Scan for the cell matching the given text and deliver its (x, y) coordinate at center. 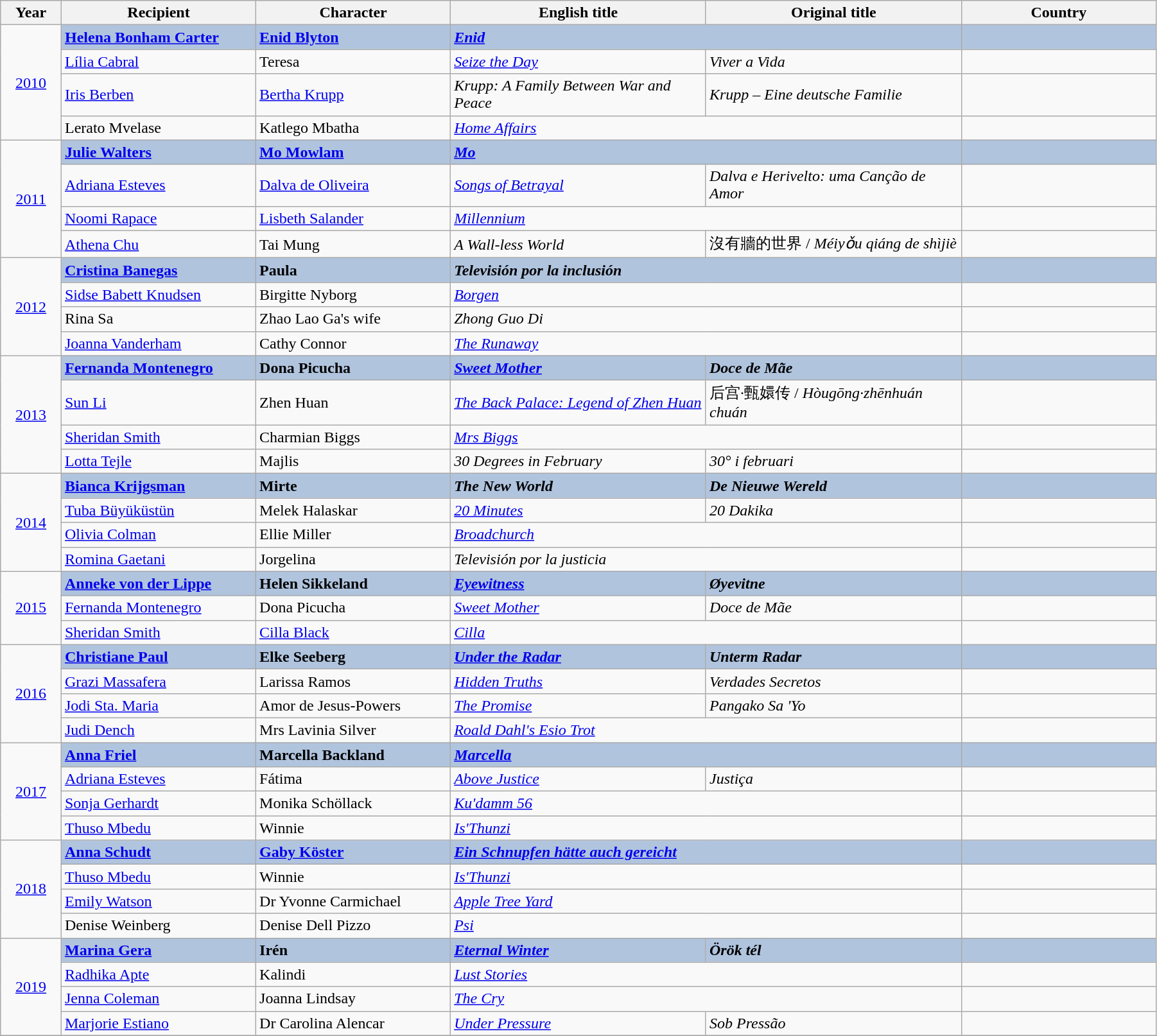
The Cry (706, 999)
Enid Blyton (353, 37)
Denise Weinberg (158, 926)
Krupp – Eine deutsche Familie (833, 95)
Øyevitne (833, 583)
The New World (578, 486)
Dr Yvonne Carmichael (353, 901)
Mirte (353, 486)
20 Minutes (578, 510)
Dalva de Oliveira (353, 185)
Eternal Winter (578, 950)
2013 (31, 415)
Lotta Tejle (158, 462)
Justiça (833, 779)
Charmian Biggs (353, 437)
2014 (31, 522)
Zhong Guo Di (706, 319)
Athena Chu (158, 244)
Songs of Betrayal (578, 185)
Paula (353, 270)
Viver a Vida (833, 62)
Joanna Vanderham (158, 343)
Unterm Radar (833, 657)
Under the Radar (578, 657)
Tai Mung (353, 244)
Romina Gaetani (158, 559)
30° i februari (833, 462)
Julie Walters (158, 152)
Marcella (706, 754)
Apple Tree Yard (706, 901)
沒有牆的世界 / Méiyǒu qiáng de shìjiè (833, 244)
Lerato Mvelase (158, 128)
后宫·甄嬛传 / Hòugōng·zhēnhuán chuán (833, 402)
Lisbeth Salander (353, 218)
Dr Carolina Alencar (353, 1023)
Marina Gera (158, 950)
Mrs Lavinia Silver (353, 730)
Grazi Massafera (158, 681)
Lust Stories (706, 974)
Ku'damm 56 (706, 804)
Under Pressure (578, 1023)
Broadchurch (706, 535)
30 Degrees in February (578, 462)
2017 (31, 791)
Monika Schöllack (353, 804)
Ellie Miller (353, 535)
Joanna Lindsay (353, 999)
Seize the Day (578, 62)
Verdades Secretos (833, 681)
Televisión por la inclusión (706, 270)
Year (31, 13)
Majlis (353, 462)
Zhen Huan (353, 402)
The Promise (578, 705)
Anna Friel (158, 754)
Judi Dench (158, 730)
Bertha Krupp (353, 95)
Country (1058, 13)
2012 (31, 307)
Rina Sa (158, 319)
Teresa (353, 62)
Hidden Truths (578, 681)
Fátima (353, 779)
Olivia Colman (158, 535)
Zhao Lao Ga's wife (353, 319)
2019 (31, 987)
Roald Dahl's Esio Trot (706, 730)
Cilla (706, 632)
Mo (706, 152)
The Back Palace: Legend of Zhen Huan (578, 402)
Amor de Jesus-Powers (353, 705)
Televisión por la justicia (706, 559)
Elke Seeberg (353, 657)
Helen Sikkeland (353, 583)
2011 (31, 199)
Dalva e Herivelto: uma Canção de Amor (833, 185)
Larissa Ramos (353, 681)
Eyewitness (578, 583)
Psi (706, 926)
Recipient (158, 13)
Jodi Sta. Maria (158, 705)
Above Justice (578, 779)
A Wall-less World (578, 244)
Mrs Biggs (706, 437)
Noomi Rapace (158, 218)
Enid (706, 37)
Original title (833, 13)
Iris Berben (158, 95)
Bianca Krijgsman (158, 486)
Home Affairs (706, 128)
The Runaway (706, 343)
Marcella Backland (353, 754)
Cilla Black (353, 632)
Cristina Banegas (158, 270)
20 Dakika (833, 510)
English title (578, 13)
Lília Cabral (158, 62)
Jorgelina (353, 559)
Millennium (706, 218)
Cathy Connor (353, 343)
2016 (31, 693)
Krupp: A Family Between War and Peace (578, 95)
Christiane Paul (158, 657)
Marjorie Estiano (158, 1023)
2015 (31, 608)
Character (353, 13)
Melek Halaskar (353, 510)
Anna Schudt (158, 852)
2010 (31, 82)
Örök tél (833, 950)
Sidse Babett Knudsen (158, 295)
Sonja Gerhardt (158, 804)
Kalindi (353, 974)
Ein Schnupfen hätte auch gereicht (706, 852)
Irén (353, 950)
Anneke von der Lippe (158, 583)
Katlego Mbatha (353, 128)
Borgen (706, 295)
Emily Watson (158, 901)
Mo Mowlam (353, 152)
Tuba Büyüküstün (158, 510)
Gaby Köster (353, 852)
Pangako Sa 'Yo (833, 705)
Sob Pressão (833, 1023)
Denise Dell Pizzo (353, 926)
Radhika Apte (158, 974)
Jenna Coleman (158, 999)
Sun Li (158, 402)
Birgitte Nyborg (353, 295)
2018 (31, 889)
De Nieuwe Wereld (833, 486)
Helena Bonham Carter (158, 37)
